Locate the cell with the specified text and output its [x, y] center coordinate. 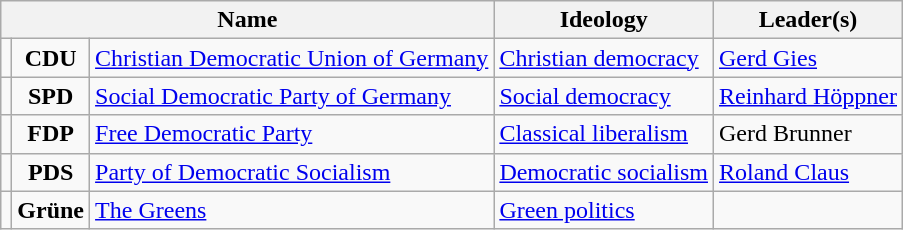
Reinhard Höppner [808, 96]
Social democracy [604, 96]
Roland Claus [808, 172]
Gerd Brunner [808, 134]
Green politics [604, 210]
Gerd Gies [808, 58]
Party of Democratic Socialism [292, 172]
Christian Democratic Union of Germany [292, 58]
Christian democracy [604, 58]
Name [248, 20]
Ideology [604, 20]
Social Democratic Party of Germany [292, 96]
CDU [51, 58]
FDP [51, 134]
PDS [51, 172]
Free Democratic Party [292, 134]
Leader(s) [808, 20]
Democratic socialism [604, 172]
Grüne [51, 210]
The Greens [292, 210]
Classical liberalism [604, 134]
SPD [51, 96]
